Scan for the cell matching the given text and deliver its [x, y] coordinate at center. 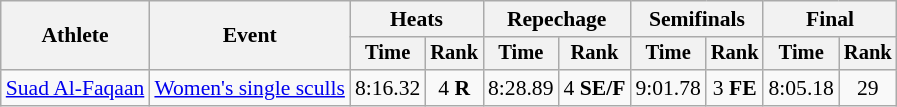
Semifinals [696, 19]
Suad Al-Faqaan [76, 88]
8:05.18 [800, 88]
4 R [454, 88]
4 SE/F [594, 88]
Women's single sculls [250, 88]
Final [830, 19]
8:28.89 [520, 88]
29 [868, 88]
8:16.32 [388, 88]
9:01.78 [668, 88]
Event [250, 36]
3 FE [735, 88]
Heats [416, 19]
Repechage [556, 19]
Athlete [76, 36]
